Detect which cell encompasses the target text, then output its [X, Y] center coordinate. 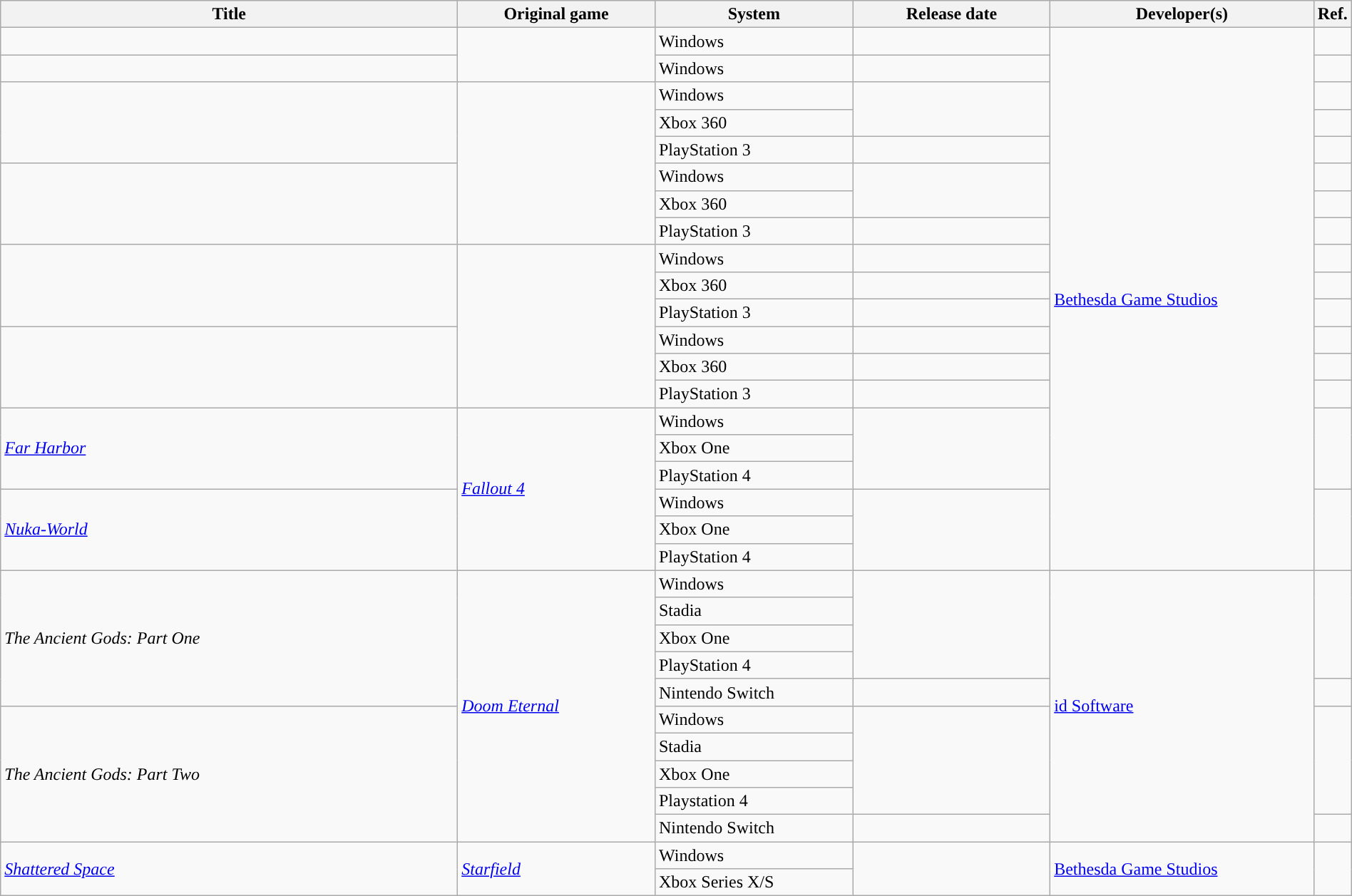
Original game [556, 14]
Fallout 4 [556, 489]
Far Harbor [230, 448]
Xbox Series X/S [754, 882]
Playstation 4 [754, 801]
The Ancient Gods: Part One [230, 638]
Nuka-World [230, 530]
Starfield [556, 869]
System [754, 14]
Ref. [1332, 14]
The Ancient Gods: Part Two [230, 773]
Title [230, 14]
Shattered Space [230, 869]
Doom Eternal [556, 706]
id Software [1182, 706]
Release date [951, 14]
Developer(s) [1182, 14]
